Provide the [X, Y] coordinate of the cell's center where the given text is located.  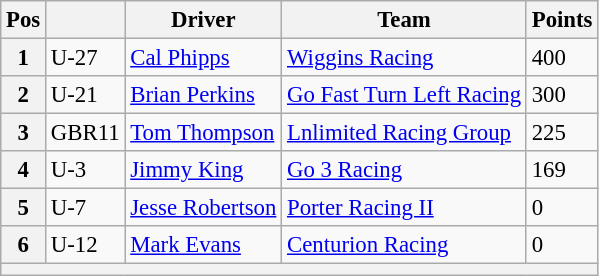
U-21 [86, 95]
5 [24, 208]
1 [24, 58]
Jesse Robertson [204, 208]
Brian Perkins [204, 95]
2 [24, 95]
Team [404, 20]
400 [562, 58]
Driver [204, 20]
Tom Thompson [204, 133]
U-7 [86, 208]
U-27 [86, 58]
Pos [24, 20]
Porter Racing II [404, 208]
Lnlimited Racing Group [404, 133]
169 [562, 170]
Jimmy King [204, 170]
3 [24, 133]
Centurion Racing [404, 245]
U-3 [86, 170]
Points [562, 20]
Cal Phipps [204, 58]
6 [24, 245]
300 [562, 95]
4 [24, 170]
Go Fast Turn Left Racing [404, 95]
U-12 [86, 245]
GBR11 [86, 133]
Go 3 Racing [404, 170]
225 [562, 133]
Wiggins Racing [404, 58]
Mark Evans [204, 245]
